Detect which cell encompasses the target text, then output its (x, y) center coordinate. 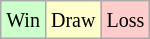
Loss (126, 20)
Draw (72, 20)
Win (24, 20)
